Identify which cell holds the provided text, then report its [x, y] central coordinate. 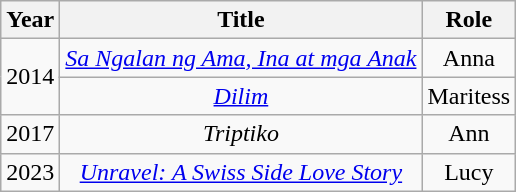
Year [30, 20]
2023 [30, 172]
Ann [469, 134]
Anna [469, 58]
Triptiko [241, 134]
Sa Ngalan ng Ama, Ina at mga Anak [241, 58]
Maritess [469, 96]
Role [469, 20]
2017 [30, 134]
Dilim [241, 96]
Lucy [469, 172]
Unravel: A Swiss Side Love Story [241, 172]
2014 [30, 77]
Title [241, 20]
